Capture the cell that displays the provided text and extract its [X, Y] central coordinate. 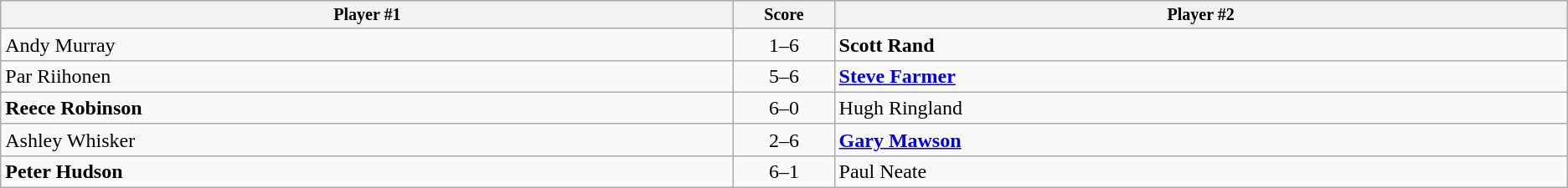
6–1 [784, 171]
Peter Hudson [367, 171]
Par Riihonen [367, 76]
Gary Mawson [1201, 140]
5–6 [784, 76]
Paul Neate [1201, 171]
Steve Farmer [1201, 76]
Ashley Whisker [367, 140]
Player #2 [1201, 15]
Hugh Ringland [1201, 108]
1–6 [784, 44]
Score [784, 15]
2–6 [784, 140]
Scott Rand [1201, 44]
6–0 [784, 108]
Reece Robinson [367, 108]
Andy Murray [367, 44]
Player #1 [367, 15]
